For the text-containing cell, return its midpoint in [x, y] coordinate format. 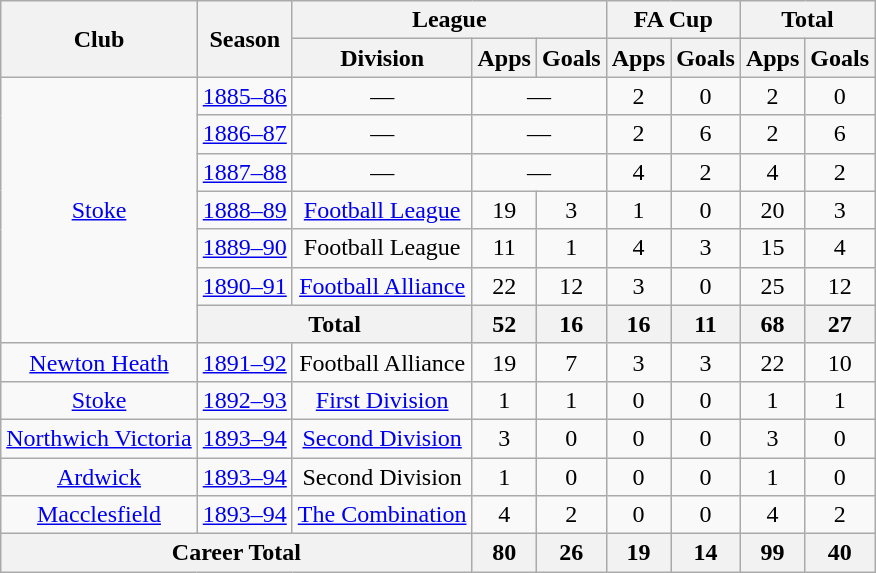
1887–88 [244, 172]
FA Cup [673, 20]
First Division [382, 400]
Newton Heath [99, 362]
1886–87 [244, 134]
7 [571, 362]
40 [840, 553]
80 [504, 553]
Ardwick [99, 477]
Career Total [236, 553]
99 [772, 553]
1892–93 [244, 400]
1885–86 [244, 96]
Season [244, 39]
20 [772, 210]
1891–92 [244, 362]
1890–91 [244, 286]
15 [772, 248]
1888–89 [244, 210]
10 [840, 362]
68 [772, 324]
14 [706, 553]
Division [382, 58]
52 [504, 324]
Macclesfield [99, 515]
26 [571, 553]
27 [840, 324]
The Combination [382, 515]
Northwich Victoria [99, 438]
1889–90 [244, 248]
25 [772, 286]
Club [99, 39]
League [449, 20]
